Return the (x, y) coordinate for the center point of the cell that contains the specified text.  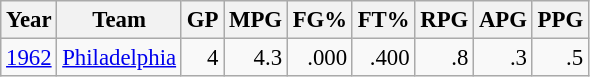
.400 (384, 58)
Team (119, 20)
1962 (29, 58)
APG (504, 20)
4 (202, 58)
Philadelphia (119, 58)
4.3 (256, 58)
PPG (560, 20)
GP (202, 20)
.5 (560, 58)
FG% (320, 20)
.3 (504, 58)
FT% (384, 20)
Year (29, 20)
MPG (256, 20)
.000 (320, 58)
.8 (444, 58)
RPG (444, 20)
